Provide the (x, y) coordinate of the cell's center where the given text is located.  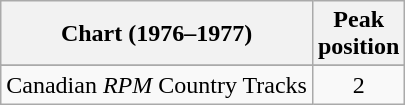
Peakposition (358, 34)
Canadian RPM Country Tracks (157, 85)
Chart (1976–1977) (157, 34)
2 (358, 85)
